Determine the [X, Y] coordinate at the center of the cell enclosing the given text.  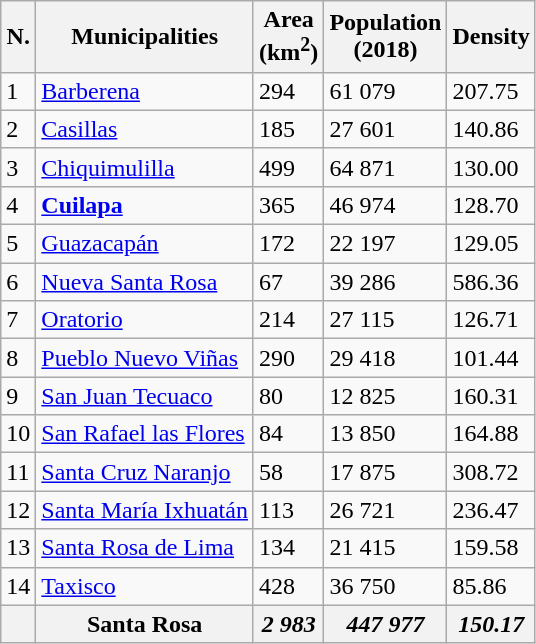
Nueva Santa Rosa [145, 282]
5 [18, 244]
Population(2018) [386, 37]
27 601 [386, 129]
308.72 [491, 472]
Area(km2) [288, 37]
Casillas [145, 129]
447 977 [386, 624]
9 [18, 396]
3 [18, 167]
11 [18, 472]
14 [18, 586]
499 [288, 167]
150.17 [491, 624]
101.44 [491, 358]
58 [288, 472]
7 [18, 320]
29 418 [386, 358]
365 [288, 205]
13 [18, 548]
8 [18, 358]
113 [288, 510]
Taxisco [145, 586]
Santa María Ixhuatán [145, 510]
Pueblo Nuevo Viñas [145, 358]
126.71 [491, 320]
Santa Cruz Naranjo [145, 472]
13 850 [386, 434]
160.31 [491, 396]
Santa Rosa [145, 624]
84 [288, 434]
128.70 [491, 205]
586.36 [491, 282]
Santa Rosa de Lima [145, 548]
207.75 [491, 91]
San Juan Tecuaco [145, 396]
17 875 [386, 472]
2 [18, 129]
22 197 [386, 244]
185 [288, 129]
2 983 [288, 624]
Cuilapa [145, 205]
12 [18, 510]
Guazacapán [145, 244]
130.00 [491, 167]
Barberena [145, 91]
4 [18, 205]
San Rafael las Flores [145, 434]
134 [288, 548]
21 415 [386, 548]
36 750 [386, 586]
39 286 [386, 282]
140.86 [491, 129]
10 [18, 434]
Municipalities [145, 37]
61 079 [386, 91]
12 825 [386, 396]
64 871 [386, 167]
67 [288, 282]
294 [288, 91]
172 [288, 244]
129.05 [491, 244]
46 974 [386, 205]
80 [288, 396]
85.86 [491, 586]
428 [288, 586]
290 [288, 358]
6 [18, 282]
214 [288, 320]
Density [491, 37]
N. [18, 37]
164.88 [491, 434]
Oratorio [145, 320]
26 721 [386, 510]
236.47 [491, 510]
159.58 [491, 548]
Chiquimulilla [145, 167]
1 [18, 91]
27 115 [386, 320]
